For the text-containing cell, return its midpoint in (X, Y) coordinate format. 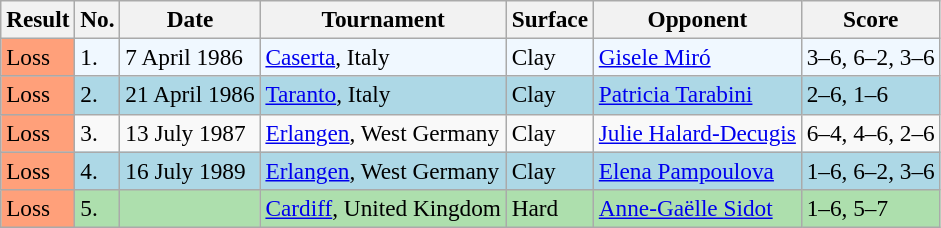
Date (190, 19)
Taranto, Italy (383, 95)
3–6, 6–2, 3–6 (870, 57)
7 April 1986 (190, 57)
Hard (550, 208)
6–4, 4–6, 2–6 (870, 133)
Patricia Tarabini (697, 95)
21 April 1986 (190, 95)
4. (98, 170)
2. (98, 95)
Anne-Gaëlle Sidot (697, 208)
Score (870, 19)
Gisele Miró (697, 57)
16 July 1989 (190, 170)
5. (98, 208)
No. (98, 19)
1–6, 6–2, 3–6 (870, 170)
Opponent (697, 19)
Tournament (383, 19)
13 July 1987 (190, 133)
Caserta, Italy (383, 57)
Result (38, 19)
1. (98, 57)
2–6, 1–6 (870, 95)
1–6, 5–7 (870, 208)
Cardiff, United Kingdom (383, 208)
Julie Halard-Decugis (697, 133)
Elena Pampoulova (697, 170)
Surface (550, 19)
3. (98, 133)
